Identify which cell holds the provided text, then report its (X, Y) central coordinate. 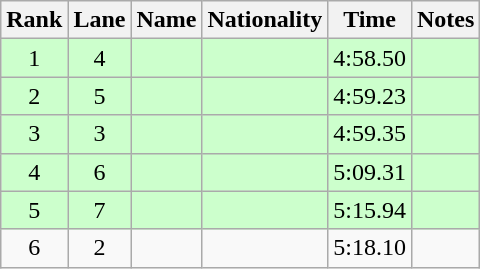
1 (34, 58)
Notes (445, 20)
4:58.50 (370, 58)
Rank (34, 20)
4:59.23 (370, 96)
5:18.10 (370, 248)
Lane (100, 20)
Name (166, 20)
5:15.94 (370, 210)
Time (370, 20)
4:59.35 (370, 134)
7 (100, 210)
Nationality (265, 20)
5:09.31 (370, 172)
